Detect which cell encompasses the target text, then output its [X, Y] center coordinate. 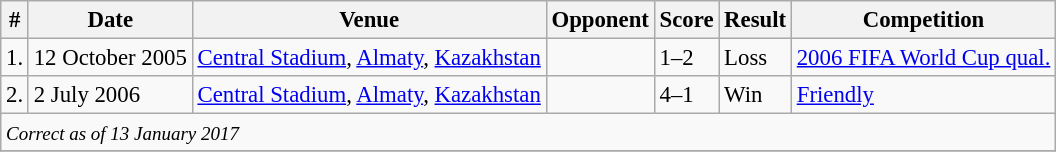
Loss [756, 58]
1. [15, 58]
Result [756, 20]
Friendly [923, 95]
Correct as of 13 January 2017 [528, 133]
2 July 2006 [110, 95]
Date [110, 20]
# [15, 20]
12 October 2005 [110, 58]
Opponent [600, 20]
Venue [369, 20]
2. [15, 95]
4–1 [686, 95]
1–2 [686, 58]
Competition [923, 20]
2006 FIFA World Cup qual. [923, 58]
Score [686, 20]
Win [756, 95]
